Determine the (x, y) coordinate at the center of the cell enclosing the given text.  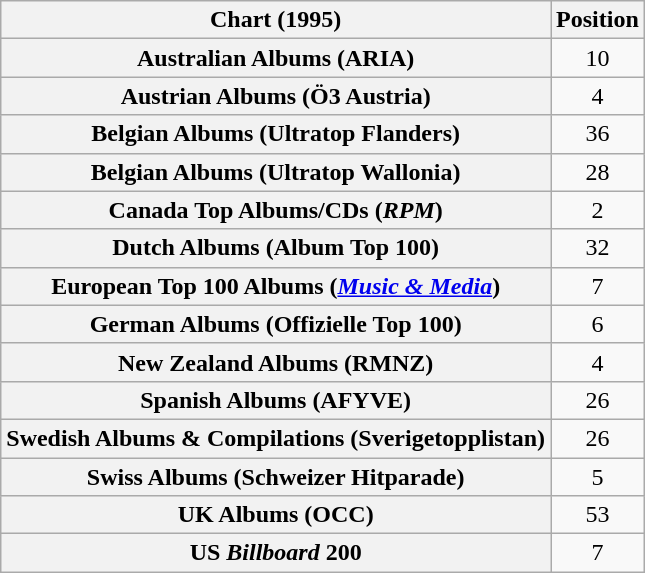
28 (598, 172)
German Albums (Offizielle Top 100) (276, 324)
36 (598, 134)
UK Albums (OCC) (276, 515)
10 (598, 58)
53 (598, 515)
European Top 100 Albums (Music & Media) (276, 286)
New Zealand Albums (RMNZ) (276, 362)
Spanish Albums (AFYVE) (276, 400)
6 (598, 324)
Canada Top Albums/CDs (RPM) (276, 210)
Position (598, 20)
Chart (1995) (276, 20)
5 (598, 477)
US Billboard 200 (276, 553)
Belgian Albums (Ultratop Flanders) (276, 134)
32 (598, 248)
Austrian Albums (Ö3 Austria) (276, 96)
Belgian Albums (Ultratop Wallonia) (276, 172)
2 (598, 210)
Swiss Albums (Schweizer Hitparade) (276, 477)
Australian Albums (ARIA) (276, 58)
Swedish Albums & Compilations (Sverigetopplistan) (276, 438)
Dutch Albums (Album Top 100) (276, 248)
